Provide the [X, Y] coordinate of the cell's center where the given text is located.  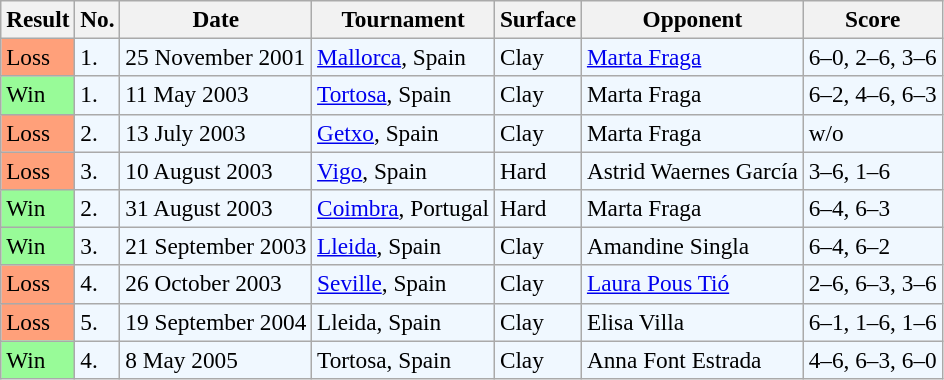
Getxo, Spain [404, 133]
10 August 2003 [216, 170]
Surface [538, 19]
6–4, 6–3 [872, 208]
Result [38, 19]
6–4, 6–2 [872, 246]
Opponent [693, 19]
6–1, 1–6, 1–6 [872, 322]
2–6, 6–3, 3–6 [872, 284]
Astrid Waernes García [693, 170]
Laura Pous Tió [693, 284]
31 August 2003 [216, 208]
6–0, 2–6, 3–6 [872, 57]
Vigo, Spain [404, 170]
Mallorca, Spain [404, 57]
19 September 2004 [216, 322]
25 November 2001 [216, 57]
3–6, 1–6 [872, 170]
Anna Font Estrada [693, 359]
Tournament [404, 19]
Amandine Singla [693, 246]
6–2, 4–6, 6–3 [872, 95]
Date [216, 19]
No. [98, 19]
Elisa Villa [693, 322]
Score [872, 19]
w/o [872, 133]
Coimbra, Portugal [404, 208]
Seville, Spain [404, 284]
4–6, 6–3, 6–0 [872, 359]
26 October 2003 [216, 284]
5. [98, 322]
11 May 2003 [216, 95]
21 September 2003 [216, 246]
13 July 2003 [216, 133]
8 May 2005 [216, 359]
